Return the (x, y) coordinate for the center point of the cell that contains the specified text.  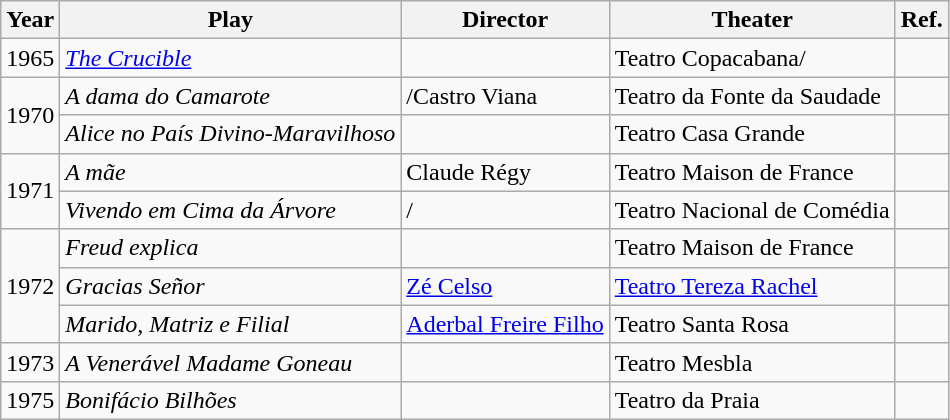
A mãe (230, 172)
Teatro Copacabana/ (752, 58)
1975 (30, 400)
The Crucible (230, 58)
Zé Celso (505, 286)
Aderbal Freire Filho (505, 324)
A Venerável Madame Goneau (230, 362)
Teatro da Praia (752, 400)
1965 (30, 58)
Gracias Señor (230, 286)
Teatro Casa Grande (752, 134)
1971 (30, 191)
Teatro Santa Rosa (752, 324)
Director (505, 20)
Teatro Nacional de Comédia (752, 210)
Year (30, 20)
A dama do Camarote (230, 96)
Alice no País Divino-Maravilhoso (230, 134)
/Castro Viana (505, 96)
Bonifácio Bilhões (230, 400)
/ (505, 210)
Ref. (922, 20)
Play (230, 20)
1973 (30, 362)
Teatro Tereza Rachel (752, 286)
Claude Régy (505, 172)
Freud explica (230, 248)
Vivendo em Cima da Árvore (230, 210)
1970 (30, 115)
Teatro da Fonte da Saudade (752, 96)
Teatro Mesbla (752, 362)
Theater (752, 20)
1972 (30, 286)
Marido, Matriz e Filial (230, 324)
